Capture the cell that displays the provided text and extract its [X, Y] central coordinate. 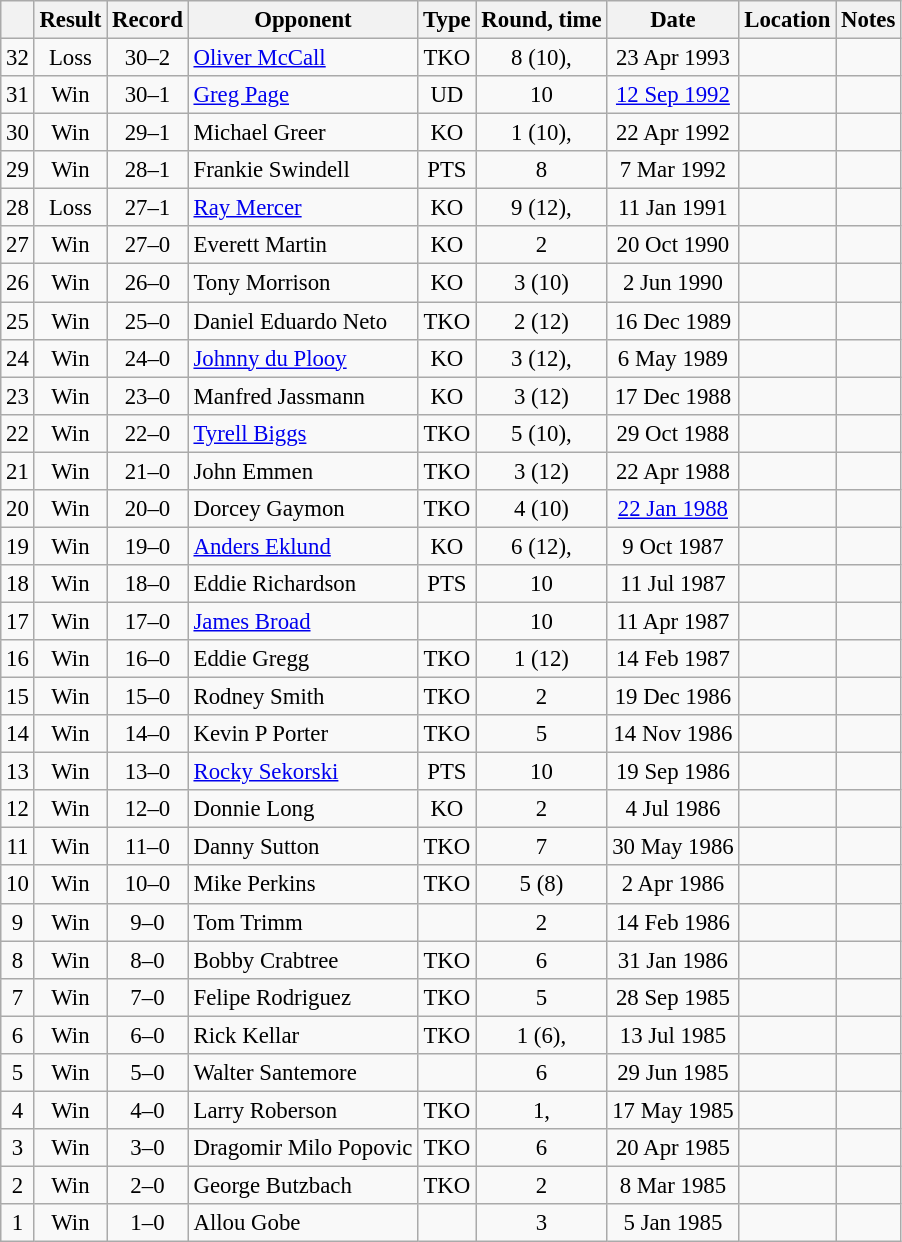
Tom Trimm [303, 922]
14 Feb 1986 [673, 922]
Record [148, 20]
22 Jan 1988 [673, 509]
2 (12) [542, 321]
Daniel Eduardo Neto [303, 321]
25 [18, 321]
John Emmen [303, 471]
15 [18, 697]
3 (10) [542, 283]
8–0 [148, 960]
19 Sep 1986 [673, 772]
29–1 [148, 133]
UD [447, 95]
14 Feb 1987 [673, 659]
23 [18, 396]
25–0 [148, 321]
7–0 [148, 997]
Dragomir Milo Popovic [303, 1148]
26–0 [148, 283]
21 [18, 471]
11 [18, 847]
18–0 [148, 584]
16–0 [148, 659]
17 [18, 621]
17 Dec 1988 [673, 396]
6 (12), [542, 546]
5–0 [148, 1073]
30–1 [148, 95]
27 [18, 245]
8 (10), [542, 58]
27–1 [148, 208]
Felipe Rodriguez [303, 997]
2 Apr 1986 [673, 885]
29 Oct 1988 [673, 433]
31 [18, 95]
22–0 [148, 433]
12 Sep 1992 [673, 95]
31 Jan 1986 [673, 960]
17 May 1985 [673, 1110]
Manfred Jassmann [303, 396]
Round, time [542, 20]
23 Apr 1993 [673, 58]
Allou Gobe [303, 1223]
Michael Greer [303, 133]
Kevin P Porter [303, 734]
11 Jul 1987 [673, 584]
28–1 [148, 170]
12 [18, 809]
5 (10), [542, 433]
1 (12) [542, 659]
28 Sep 1985 [673, 997]
9 Oct 1987 [673, 546]
16 [18, 659]
Location [788, 20]
22 [18, 433]
1 (10), [542, 133]
29 Jun 1985 [673, 1073]
1–0 [148, 1223]
1 (6), [542, 1035]
Date [673, 20]
14 Nov 1986 [673, 734]
15–0 [148, 697]
17–0 [148, 621]
32 [18, 58]
6 May 1989 [673, 358]
16 Dec 1989 [673, 321]
3–0 [148, 1148]
14 [18, 734]
6–0 [148, 1035]
19 [18, 546]
13–0 [148, 772]
11 Jan 1991 [673, 208]
4–0 [148, 1110]
19–0 [148, 546]
James Broad [303, 621]
1, [542, 1110]
Donnie Long [303, 809]
9 [18, 922]
29 [18, 170]
George Butzbach [303, 1185]
30 May 1986 [673, 847]
13 Jul 1985 [673, 1035]
19 Dec 1986 [673, 697]
8 Mar 1985 [673, 1185]
24–0 [148, 358]
1 [18, 1223]
Anders Eklund [303, 546]
Opponent [303, 20]
30–2 [148, 58]
Ray Mercer [303, 208]
18 [18, 584]
11–0 [148, 847]
9 (12), [542, 208]
Walter Santemore [303, 1073]
Everett Martin [303, 245]
20 Apr 1985 [673, 1148]
21–0 [148, 471]
10–0 [148, 885]
5 Jan 1985 [673, 1223]
Rodney Smith [303, 697]
12–0 [148, 809]
Rick Kellar [303, 1035]
Greg Page [303, 95]
20–0 [148, 509]
5 (8) [542, 885]
Johnny du Plooy [303, 358]
Mike Perkins [303, 885]
9–0 [148, 922]
Eddie Gregg [303, 659]
Tyrell Biggs [303, 433]
22 Apr 1992 [673, 133]
Tony Morrison [303, 283]
Oliver McCall [303, 58]
Rocky Sekorski [303, 772]
24 [18, 358]
Danny Sutton [303, 847]
4 [18, 1110]
30 [18, 133]
Larry Roberson [303, 1110]
Eddie Richardson [303, 584]
Type [447, 20]
4 Jul 1986 [673, 809]
Frankie Swindell [303, 170]
3 (12), [542, 358]
27–0 [148, 245]
Bobby Crabtree [303, 960]
7 Mar 1992 [673, 170]
2–0 [148, 1185]
22 Apr 1988 [673, 471]
2 Jun 1990 [673, 283]
26 [18, 283]
20 [18, 509]
20 Oct 1990 [673, 245]
23–0 [148, 396]
Result [70, 20]
4 (10) [542, 509]
14–0 [148, 734]
11 Apr 1987 [673, 621]
Dorcey Gaymon [303, 509]
28 [18, 208]
13 [18, 772]
Notes [868, 20]
